Determine the (x, y) coordinate at the center of the cell enclosing the given text.  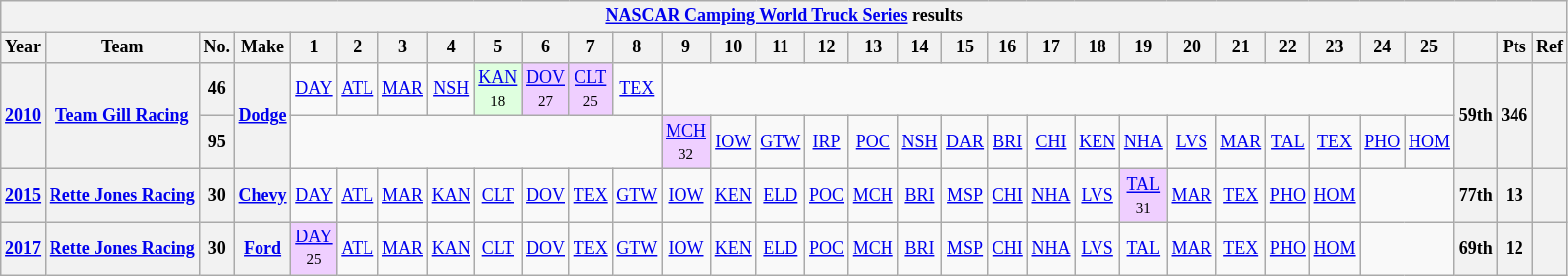
9 (686, 47)
Chevy (262, 195)
Ref (1550, 47)
Year (24, 47)
25 (1430, 47)
6 (546, 47)
15 (965, 47)
NASCAR Camping World Truck Series results (784, 16)
MCH32 (686, 142)
17 (1051, 47)
8 (637, 47)
2015 (24, 195)
7 (590, 47)
5 (498, 47)
No. (216, 47)
2017 (24, 248)
DAY25 (314, 248)
69th (1476, 248)
18 (1098, 47)
95 (216, 142)
4 (451, 47)
2010 (24, 115)
77th (1476, 195)
2 (358, 47)
22 (1288, 47)
59th (1476, 115)
23 (1335, 47)
TAL31 (1143, 195)
10 (733, 47)
16 (1007, 47)
DOV27 (546, 89)
24 (1383, 47)
20 (1192, 47)
Make (262, 47)
DAR (965, 142)
Pts (1515, 47)
KAN18 (498, 89)
Team (122, 47)
Dodge (262, 115)
Ford (262, 248)
1 (314, 47)
346 (1515, 115)
21 (1241, 47)
CLT25 (590, 89)
IRP (827, 142)
3 (403, 47)
19 (1143, 47)
11 (781, 47)
14 (919, 47)
46 (216, 89)
Team Gill Racing (122, 115)
